Scan for the cell matching the given text and deliver its (X, Y) coordinate at center. 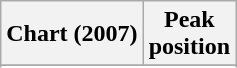
Peak position (189, 34)
Chart (2007) (72, 34)
